Find where the given text appears and provide that cell's center as (X, Y) coordinate. 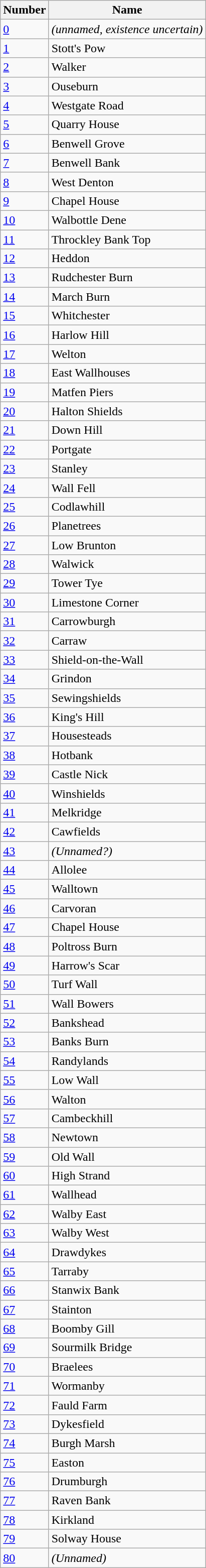
Carvoran (127, 908)
4 (25, 105)
Cambeckhill (127, 1118)
Housesteads (127, 736)
7 (25, 163)
Codlawhill (127, 507)
8 (25, 182)
Boomby Gill (127, 1329)
40 (25, 793)
High Strand (127, 1176)
72 (25, 1405)
27 (25, 545)
36 (25, 717)
Rudchester Burn (127, 278)
(unnamed, existence uncertain) (127, 29)
Raven Bank (127, 1501)
Newtown (127, 1137)
King's Hill (127, 717)
Quarry House (127, 125)
Wall Fell (127, 488)
Benwell Bank (127, 163)
Planetrees (127, 526)
Winshields (127, 793)
25 (25, 507)
Walby East (127, 1214)
Benwell Grove (127, 144)
Shield-on-the-Wall (127, 660)
Hotbank (127, 755)
58 (25, 1137)
Name (127, 10)
Stainton (127, 1309)
Drumburgh (127, 1482)
19 (25, 392)
53 (25, 1042)
3 (25, 86)
(Unnamed?) (127, 851)
Easton (127, 1463)
10 (25, 220)
Burgh Marsh (127, 1443)
March Burn (127, 297)
15 (25, 316)
6 (25, 144)
Down Hill (127, 430)
Stanwix Bank (127, 1290)
16 (25, 335)
51 (25, 1004)
18 (25, 373)
Portgate (127, 449)
Walker (127, 67)
56 (25, 1099)
Low Brunton (127, 545)
Grindon (127, 679)
(Unnamed) (127, 1558)
Tower Tye (127, 583)
66 (25, 1290)
49 (25, 966)
31 (25, 622)
5 (25, 125)
Harrow's Scar (127, 966)
35 (25, 698)
Randylands (127, 1061)
38 (25, 755)
Wallhead (127, 1195)
26 (25, 526)
Number (25, 10)
20 (25, 411)
Sewingshields (127, 698)
Wall Bowers (127, 1004)
17 (25, 354)
75 (25, 1463)
79 (25, 1539)
Welton (127, 354)
Sourmilk Bridge (127, 1348)
64 (25, 1252)
65 (25, 1271)
Halton Shields (127, 411)
1 (25, 48)
34 (25, 679)
Cawfields (127, 831)
Carrowburgh (127, 622)
68 (25, 1329)
41 (25, 812)
13 (25, 278)
Fauld Farm (127, 1405)
Kirkland (127, 1520)
9 (25, 201)
Stanley (127, 468)
61 (25, 1195)
Braelees (127, 1367)
29 (25, 583)
Westgate Road (127, 105)
Ouseburn (127, 86)
0 (25, 29)
30 (25, 602)
24 (25, 488)
48 (25, 946)
Dykesfield (127, 1424)
Drawdykes (127, 1252)
Walbottle Dene (127, 220)
37 (25, 736)
22 (25, 449)
Carraw (127, 641)
33 (25, 660)
46 (25, 908)
59 (25, 1156)
54 (25, 1061)
Melkridge (127, 812)
80 (25, 1558)
63 (25, 1233)
52 (25, 1023)
East Wallhouses (127, 373)
62 (25, 1214)
76 (25, 1482)
Turf Wall (127, 985)
Wormanby (127, 1386)
71 (25, 1386)
45 (25, 889)
32 (25, 641)
69 (25, 1348)
Whitchester (127, 316)
23 (25, 468)
2 (25, 67)
Walltown (127, 889)
Banks Burn (127, 1042)
Low Wall (127, 1080)
Matfen Piers (127, 392)
47 (25, 927)
43 (25, 851)
Limestone Corner (127, 602)
Castle Nick (127, 774)
67 (25, 1309)
Old Wall (127, 1156)
Throckley Bank Top (127, 239)
39 (25, 774)
74 (25, 1443)
Heddon (127, 259)
11 (25, 239)
55 (25, 1080)
Solway House (127, 1539)
Walby West (127, 1233)
12 (25, 259)
Walton (127, 1099)
Stott's Pow (127, 48)
77 (25, 1501)
Tarraby (127, 1271)
57 (25, 1118)
Harlow Hill (127, 335)
50 (25, 985)
Walwick (127, 564)
14 (25, 297)
60 (25, 1176)
78 (25, 1520)
70 (25, 1367)
44 (25, 870)
28 (25, 564)
West Denton (127, 182)
Bankshead (127, 1023)
42 (25, 831)
73 (25, 1424)
Allolee (127, 870)
Poltross Burn (127, 946)
21 (25, 430)
